Find where the given text appears and provide that cell's center as [X, Y] coordinate. 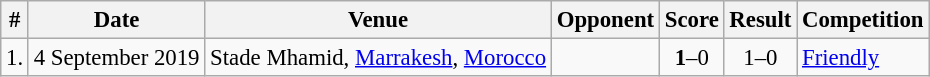
# [15, 20]
Competition [863, 20]
Date [116, 20]
Score [692, 20]
4 September 2019 [116, 58]
1. [15, 58]
Friendly [863, 58]
Opponent [605, 20]
Venue [378, 20]
Result [760, 20]
Stade Mhamid, Marrakesh, Morocco [378, 58]
